Pinpoint the cell where the given text exists, returning its [X, Y] midpoint coordinate. 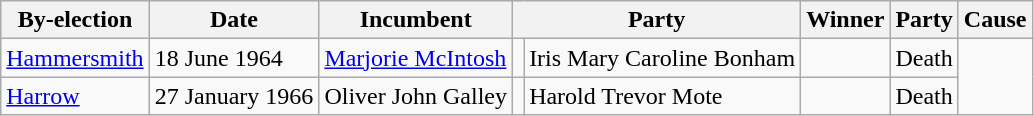
Date [234, 20]
Winner [846, 20]
Iris Mary Caroline Bonham [662, 58]
Oliver John Galley [416, 96]
Cause [995, 20]
Hammersmith [75, 58]
By-election [75, 20]
Incumbent [416, 20]
27 January 1966 [234, 96]
Marjorie McIntosh [416, 58]
Harold Trevor Mote [662, 96]
18 June 1964 [234, 58]
Harrow [75, 96]
